Search for the cell housing the specified text and yield its [X, Y] center coordinate. 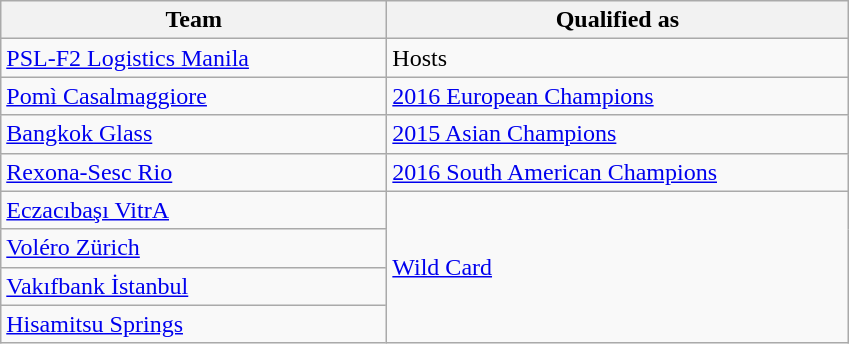
Bangkok Glass [194, 134]
Pomì Casalmaggiore [194, 96]
Voléro Zürich [194, 248]
2016 South American Champions [618, 172]
Hosts [618, 58]
2015 Asian Champions [618, 134]
Eczacıbaşı VitrA [194, 210]
Wild Card [618, 267]
Hisamitsu Springs [194, 324]
Qualified as [618, 20]
Team [194, 20]
Rexona-Sesc Rio [194, 172]
PSL-F2 Logistics Manila [194, 58]
Vakıfbank İstanbul [194, 286]
2016 European Champions [618, 96]
